Provide the [X, Y] coordinate of the cell's center where the given text is located.  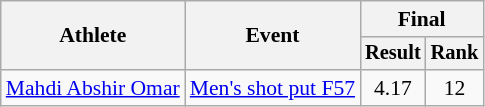
Mahdi Abshir Omar [93, 88]
Men's shot put F57 [272, 88]
4.17 [393, 88]
Rank [455, 54]
Event [272, 36]
Athlete [93, 36]
Final [422, 19]
Result [393, 54]
12 [455, 88]
